For the text-containing cell, return its midpoint in [x, y] coordinate format. 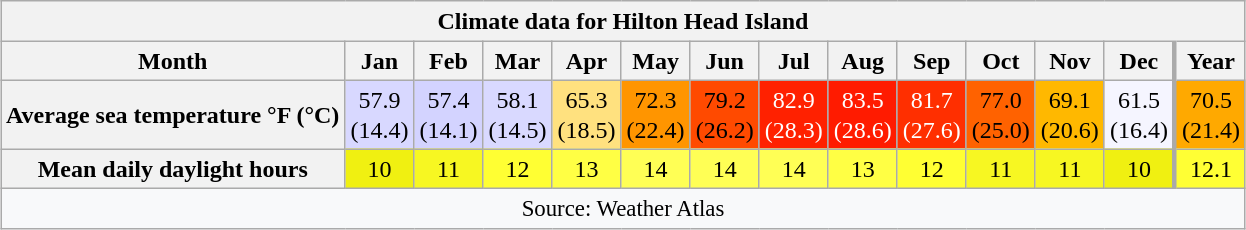
79.2(26.2) [724, 114]
Aug [862, 61]
Dec [1140, 61]
Jan [380, 61]
12.1 [1210, 169]
82.9(28.3) [794, 114]
Feb [448, 61]
Average sea temperature °F (°C) [173, 114]
Month [173, 61]
70.5(21.4) [1210, 114]
Climate data for Hilton Head Island [624, 21]
Apr [586, 61]
Nov [1070, 61]
Sep [932, 61]
58.1(14.5) [518, 114]
Mar [518, 61]
81.7(27.6) [932, 114]
57.4(14.1) [448, 114]
65.3(18.5) [586, 114]
72.3(22.4) [656, 114]
Mean daily daylight hours [173, 169]
Jun [724, 61]
Jul [794, 61]
May [656, 61]
Year [1210, 61]
83.5(28.6) [862, 114]
57.9(14.4) [380, 114]
77.0(25.0) [1000, 114]
69.1(20.6) [1070, 114]
61.5(16.4) [1140, 114]
Source: Weather Atlas [624, 208]
Oct [1000, 61]
